Provide the (X, Y) coordinate of the cell's center where the given text is located.  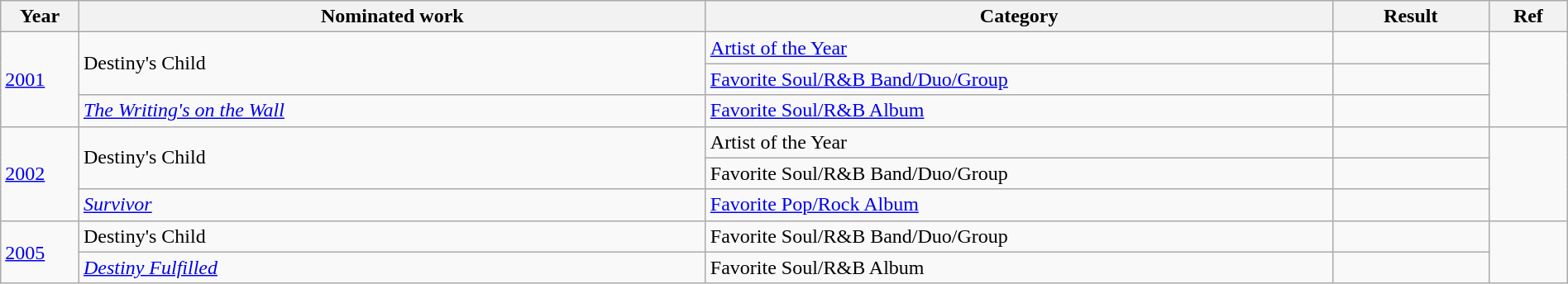
Result (1411, 17)
Nominated work (392, 17)
Ref (1528, 17)
2005 (40, 252)
Category (1019, 17)
Year (40, 17)
Destiny Fulfilled (392, 267)
Favorite Pop/Rock Album (1019, 205)
Survivor (392, 205)
2001 (40, 79)
2002 (40, 173)
The Writing's on the Wall (392, 111)
